Identify which cell holds the provided text, then report its (X, Y) central coordinate. 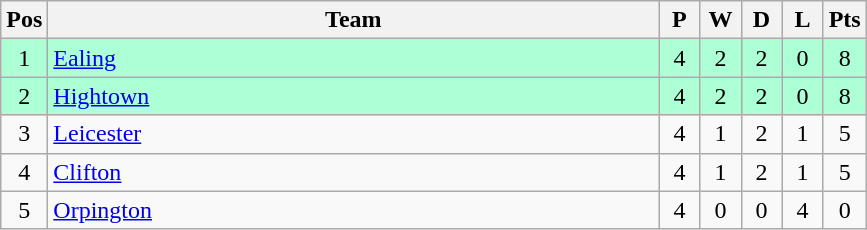
3 (24, 134)
Hightown (354, 96)
W (720, 20)
Team (354, 20)
D (762, 20)
Leicester (354, 134)
P (680, 20)
Ealing (354, 58)
Pos (24, 20)
L (802, 20)
Pts (844, 20)
Orpington (354, 210)
Clifton (354, 172)
